Scan for the cell matching the given text and deliver its (x, y) coordinate at center. 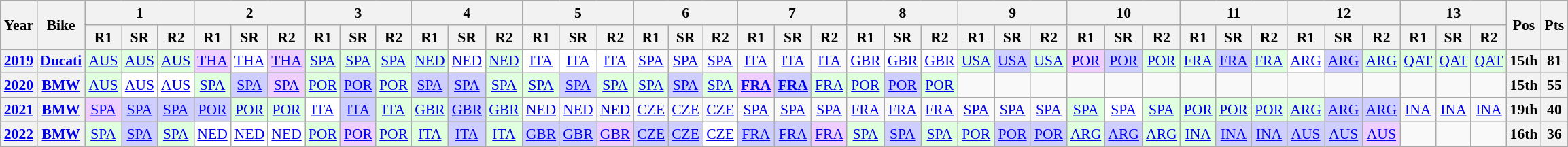
2020 (19, 86)
16th (1524, 134)
4 (467, 13)
12 (1343, 13)
Year (19, 24)
10 (1124, 13)
1 (139, 13)
5 (578, 13)
19th (1524, 110)
40 (1554, 110)
3 (358, 13)
13 (1453, 13)
11 (1234, 13)
2022 (19, 134)
2 (249, 13)
81 (1554, 61)
8 (903, 13)
Bike (61, 24)
2019 (19, 61)
7 (792, 13)
Pts (1554, 24)
9 (1013, 13)
6 (685, 13)
Ducati (61, 61)
36 (1554, 134)
55 (1554, 86)
2021 (19, 110)
Pos (1524, 24)
